Extract the (X, Y) coordinate from the center of the cell holding the provided text.  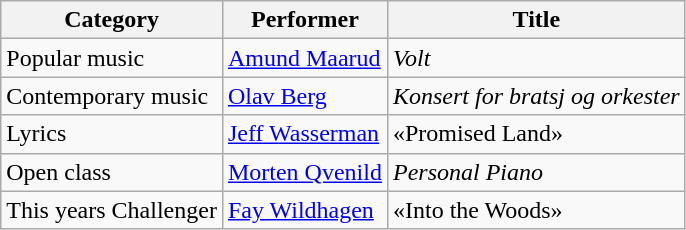
Category (112, 20)
Popular music (112, 58)
Olav Berg (304, 96)
Open class (112, 172)
Amund Maarud (304, 58)
Jeff Wasserman (304, 134)
«Into the Woods» (536, 210)
Fay Wildhagen (304, 210)
«Promised Land» (536, 134)
This years Challenger (112, 210)
Morten Qvenild (304, 172)
Performer (304, 20)
Personal Piano (536, 172)
Konsert for bratsj og orkester (536, 96)
Contemporary music (112, 96)
Lyrics (112, 134)
Volt (536, 58)
Title (536, 20)
